Scan for the cell matching the given text and deliver its (X, Y) coordinate at center. 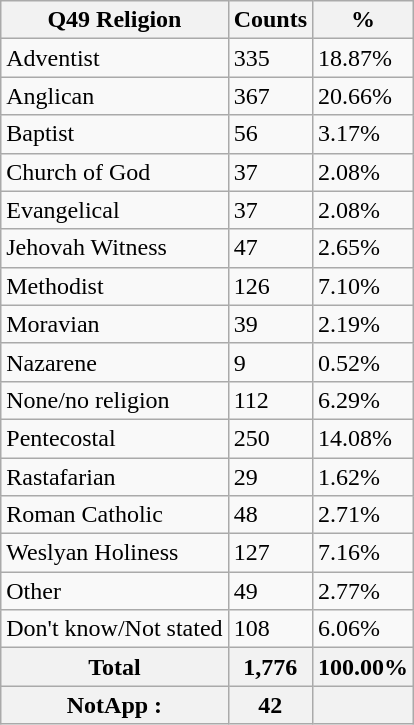
Church of God (114, 172)
Q49 Religion (114, 20)
56 (270, 134)
2.19% (364, 324)
7.16% (364, 553)
Nazarene (114, 362)
112 (270, 400)
Pentecostal (114, 438)
% (364, 20)
Weslyan Holiness (114, 553)
None/no religion (114, 400)
Methodist (114, 286)
Jehovah Witness (114, 248)
Baptist (114, 134)
49 (270, 591)
335 (270, 58)
39 (270, 324)
48 (270, 515)
2.71% (364, 515)
100.00% (364, 667)
Total (114, 667)
Adventist (114, 58)
42 (270, 705)
7.10% (364, 286)
127 (270, 553)
Rastafarian (114, 477)
Counts (270, 20)
NotApp : (114, 705)
1.62% (364, 477)
Anglican (114, 96)
250 (270, 438)
2.65% (364, 248)
29 (270, 477)
1,776 (270, 667)
20.66% (364, 96)
14.08% (364, 438)
6.06% (364, 629)
Roman Catholic (114, 515)
126 (270, 286)
0.52% (364, 362)
3.17% (364, 134)
367 (270, 96)
2.77% (364, 591)
9 (270, 362)
Moravian (114, 324)
Don't know/Not stated (114, 629)
47 (270, 248)
Other (114, 591)
6.29% (364, 400)
Evangelical (114, 210)
108 (270, 629)
18.87% (364, 58)
